Pinpoint the cell where the given text exists, returning its (x, y) midpoint coordinate. 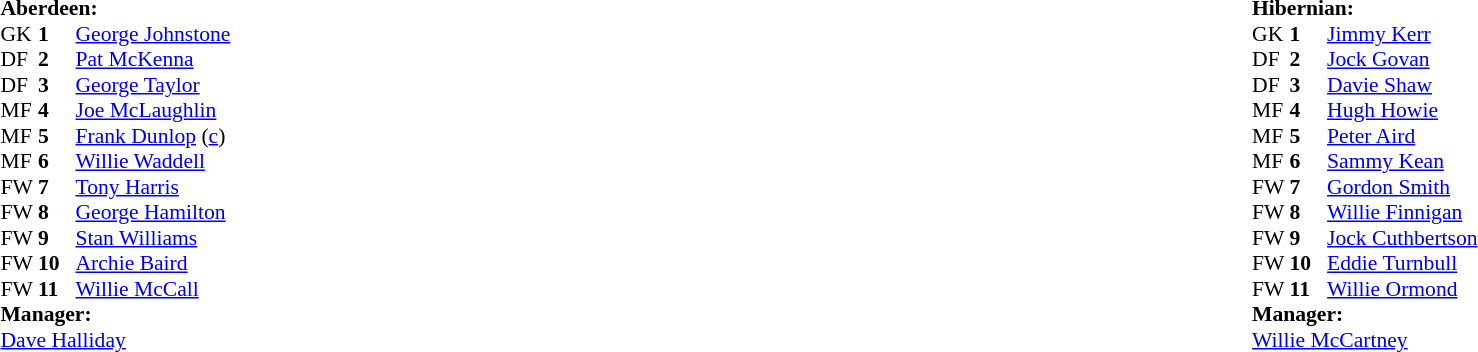
Peter Aird (1402, 136)
Joe McLaughlin (154, 111)
Jock Cuthbertson (1402, 238)
Sammy Kean (1402, 161)
Tony Harris (154, 187)
George Johnstone (154, 34)
Frank Dunlop (c) (154, 136)
Jimmy Kerr (1402, 34)
Stan Williams (154, 238)
Jock Govan (1402, 59)
Hugh Howie (1402, 111)
Gordon Smith (1402, 187)
Pat McKenna (154, 59)
Eddie Turnbull (1402, 263)
Davie Shaw (1402, 85)
Willie Ormond (1402, 289)
George Taylor (154, 85)
Willie McCall (154, 289)
Archie Baird (154, 263)
Willie Finnigan (1402, 213)
George Hamilton (154, 213)
Willie Waddell (154, 161)
